Return the (x, y) coordinate for the center point of the cell that contains the specified text.  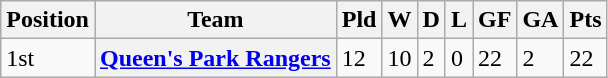
Queen's Park Rangers (215, 58)
Pld (359, 20)
W (400, 20)
0 (458, 58)
L (458, 20)
1st (48, 58)
Pts (586, 20)
Team (215, 20)
10 (400, 58)
D (431, 20)
GF (495, 20)
12 (359, 58)
Position (48, 20)
GA (540, 20)
